Capture the cell that displays the provided text and extract its [x, y] central coordinate. 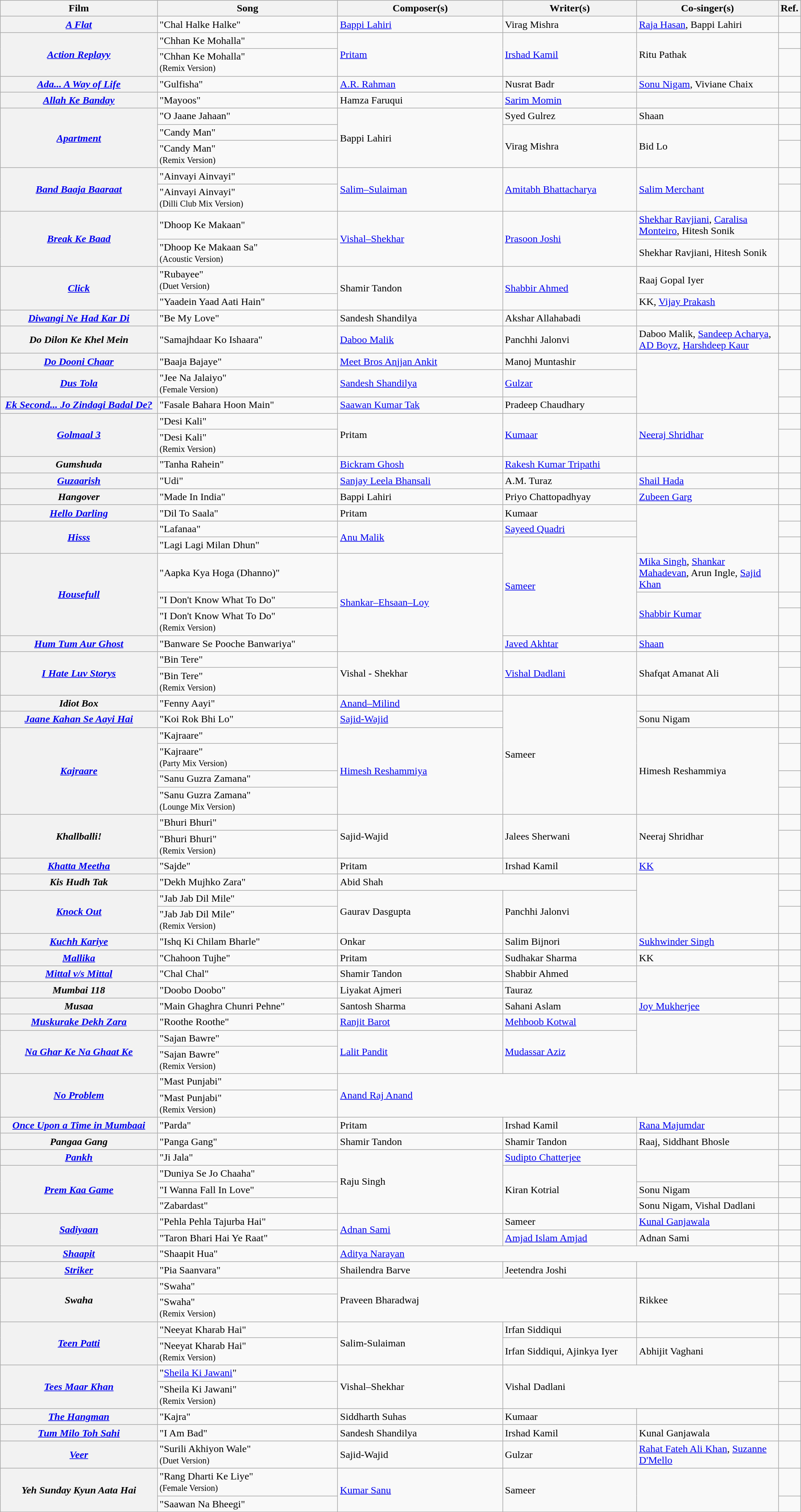
"Sanu Guzra Zamana" [248, 779]
Teen Patti [79, 1343]
Amjad Islam Amjad [569, 1238]
Apartment [79, 138]
"Samajhdaar Ko Ishaara" [248, 340]
"O Jaane Jahaan" [248, 116]
"Dil To Saala" [248, 513]
"Aapka Kya Hoga (Dhanno)" [248, 573]
Ritu Pathak [707, 54]
Ek Second... Jo Zindagi Badal De? [79, 405]
Jaane Kahan Se Aayi Hai [79, 719]
Shail Hada [707, 481]
Jalees Sherwani [569, 836]
Shailendra Barve [420, 1270]
Liyakat Ajmeri [420, 990]
Bid Lo [707, 146]
Kis Hudh Tak [79, 882]
"Main Ghaghra Chunri Pehne" [248, 1006]
Zubeen Garg [707, 497]
Raju Singh [420, 1181]
KK, Vijay Prakash [707, 302]
"Lagi Lagi Milan Dhun" [248, 545]
Action Replayy [79, 54]
Aditya Narayan [558, 1254]
Rikkee [707, 1300]
"Tanha Rahein" [248, 465]
Muskurake Dekh Zara [79, 1022]
"Bhuri Bhuri" [248, 822]
Sayeed Quadri [569, 529]
Allah Ke Banday [79, 100]
"Dhoop Ke Makaan Sa"(Acoustic Version) [248, 253]
"Yaadein Yaad Aati Hain" [248, 302]
"Ainvayi Ainvayi" [248, 176]
Striker [79, 1270]
Siddharth Suhas [420, 1417]
Lalit Pandit [420, 1052]
The Hangman [79, 1417]
"Panga Gang" [248, 1141]
Prem Kaa Game [79, 1189]
Hum Tum Aur Ghost [79, 644]
"Lafanaa" [248, 529]
Mika Singh, Shankar Mahadevan, Arun Ingle, Sajid Khan [707, 573]
Kajraare [79, 771]
Bickram Ghosh [420, 465]
"Desi Kali"(Remix Version) [248, 443]
"Bin Tere"(Remix Version) [248, 682]
Hangover [79, 497]
Salim Bijnori [569, 942]
Syed Gulrez [569, 116]
Pangaa Gang [79, 1141]
"I Wanna Fall In Love" [248, 1190]
Film [79, 8]
"Ji Jala" [248, 1157]
Raaj Gopal Iyer [707, 280]
"Baaja Bajaye" [248, 362]
Amitabh Bhattacharya [569, 189]
"Koi Rok Bhi Lo" [248, 719]
"Candy Man" [248, 132]
"Dhoop Ke Makaan" [248, 225]
"Be My Love" [248, 318]
"Roothe Roothe" [248, 1022]
Click [79, 288]
Mallika [79, 958]
"Chal Chal" [248, 974]
Onkar [420, 942]
"Ishq Ki Chilam Bharle" [248, 942]
Song [248, 8]
Salim–Sulaiman [420, 189]
Hamza Faruqui [420, 100]
"Kajra" [248, 1417]
"Chhan Ke Mohalla" [248, 41]
"Doobo Doobo" [248, 990]
"Sheila Ki Jawani" [248, 1373]
Sudipto Chatterjee [569, 1157]
Jeetendra Joshi [569, 1270]
Rakesh Kumar Tripathi [569, 465]
"Mast Punjabi"(Remix Version) [248, 1103]
"Mayoos" [248, 100]
Santosh Sharma [420, 1006]
Hello Darling [79, 513]
Rahat Fateh Ali Khan, Suzanne D'Mello [707, 1455]
Irfan Siddiqui [569, 1330]
Yeh Sunday Kyun Aata Hai [79, 1490]
Raaj, Siddhant Bhosle [707, 1141]
Anand Raj Anand [558, 1096]
"Saawan Na Bheegi" [248, 1504]
"Neeyat Kharab Hai"(Remix Version) [248, 1352]
Housefull [79, 595]
"Ainvayi Ainvayi"(Dilli Club Mix Version) [248, 198]
Pankh [79, 1157]
Ref. [789, 8]
Writer(s) [569, 8]
Javed Akhtar [569, 644]
Tees Maar Khan [79, 1387]
"Sanu Guzra Zamana"(Lounge Mix Version) [248, 801]
"Bhuri Bhuri"(Remix Version) [248, 844]
"Pehla Pehla Tajurba Hai" [248, 1222]
Diwangi Ne Had Kar Di [79, 318]
A Flat [79, 24]
"Fasale Bahara Hoon Main" [248, 405]
Sarim Momin [569, 100]
Shabbir Kumar [707, 614]
"Sajde" [248, 866]
Shafqat Amanat Ali [707, 673]
Shaapit [79, 1254]
Golmaal 3 [79, 435]
"Pia Saanvara" [248, 1270]
Abid Shah [487, 882]
"Rubayee"(Duet Version) [248, 280]
Ada... A Way of Life [79, 84]
Kuchh Kariye [79, 942]
Daboo Malik [420, 340]
Khallballi! [79, 836]
Tauraz [569, 990]
"Chhan Ke Mohalla"(Remix Version) [248, 63]
"Shaapit Hua" [248, 1254]
"Banware Se Pooche Banwariya" [248, 644]
Anu Malik [420, 537]
Anand–Milind [420, 703]
"Udi" [248, 481]
Salim-Sulaiman [420, 1343]
Vishal - Shekhar [420, 673]
No Problem [79, 1096]
Praveen Bharadwaj [487, 1300]
Guzaarish [79, 481]
"Zabardast" [248, 1206]
"Sajan Bawre"(Remix Version) [248, 1060]
"Made In India" [248, 497]
A.R. Rahman [420, 84]
"I Am Bad" [248, 1433]
Gaurav Dasgupta [420, 912]
Khatta Meetha [79, 866]
"Sajan Bawre" [248, 1038]
Mudassar Aziz [569, 1052]
Gumshuda [79, 465]
"Rang Dharti Ke Liye"(Female Version) [248, 1482]
Ranjit Barot [420, 1022]
A.M. Turaz [569, 481]
Sadiyaan [79, 1230]
"Jab Jab Dil Mile" [248, 898]
"Parda" [248, 1125]
Sonu Nigam, Viviane Chaix [707, 84]
"Duniya Se Jo Chaaha" [248, 1173]
Manoj Muntashir [569, 362]
Shekhar Ravjiani, Hitesh Sonik [707, 253]
"Chal Halke Halke" [248, 24]
"Mast Punjabi" [248, 1082]
"Surili Akhiyon Wale"(Duet Version) [248, 1455]
Do Dilon Ke Khel Mein [79, 340]
Idiot Box [79, 703]
"Jab Jab Dil Mile"(Remix Version) [248, 920]
"Bin Tere" [248, 660]
Prasoon Joshi [569, 239]
Sudhakar Sharma [569, 958]
"Desi Kali" [248, 421]
"Swaha"(Remix Version) [248, 1308]
Sanjay Leela Bhansali [420, 481]
Mittal v/s Mittal [79, 974]
Musaa [79, 1006]
"I Don't Know What To Do" [248, 600]
Break Ke Baad [79, 239]
Hisss [79, 537]
Band Baaja Baaraat [79, 189]
Akshar Allahabadi [569, 318]
Na Ghar Ke Na Ghaat Ke [79, 1052]
"Taron Bhari Hai Ye Raat" [248, 1238]
"I Don't Know What To Do"(Remix Version) [248, 622]
Veer [79, 1455]
Sahani Aslam [569, 1006]
Joy Mukherjee [707, 1006]
Irfan Siddiqui, Ajinkya Iyer [569, 1352]
Composer(s) [420, 8]
Rana Majumdar [707, 1125]
Shekhar Ravjiani, Caralisa Monteiro, Hitesh Sonik [707, 225]
Once Upon a Time in Mumbaai [79, 1125]
Raja Hasan, Bappi Lahiri [707, 24]
Nusrat Badr [569, 84]
Shankar–Ehsaan–Loy [420, 602]
Sonu Nigam, Vishal Dadlani [707, 1206]
"Kajraare"(Party Mix Version) [248, 757]
"Neeyat Kharab Hai" [248, 1330]
Salim Merchant [707, 189]
I Hate Luv Storys [79, 673]
"Kajraare" [248, 735]
Knock Out [79, 912]
Meet Bros Anjjan Ankit [420, 362]
Tum Milo Toh Sahi [79, 1433]
"Sheila Ki Jawani"(Remix Version) [248, 1395]
Abhijit Vaghani [707, 1352]
"Fenny Aayi" [248, 703]
"Swaha" [248, 1286]
Swaha [79, 1300]
Kiran Kotrial [569, 1189]
Pradeep Chaudhary [569, 405]
"Dekh Mujhko Zara" [248, 882]
Daboo Malik, Sandeep Acharya, AD Boyz, Harshdeep Kaur [707, 340]
Kumar Sanu [420, 1490]
Dus Tola [79, 383]
"Jee Na Jalaiyo"(Female Version) [248, 383]
Do Dooni Chaar [79, 362]
Sukhwinder Singh [707, 942]
"Chahoon Tujhe" [248, 958]
Co-singer(s) [707, 8]
"Gulfisha" [248, 84]
Priyo Chattopadhyay [569, 497]
Saawan Kumar Tak [420, 405]
Mehboob Kotwal [569, 1022]
Mumbai 118 [79, 990]
"Candy Man"(Remix Version) [248, 154]
